Provide the (X, Y) coordinate of the cell's center where the given text is located.  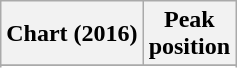
Peakposition (189, 34)
Chart (2016) (72, 34)
